Identify which cell holds the provided text, then report its [X, Y] central coordinate. 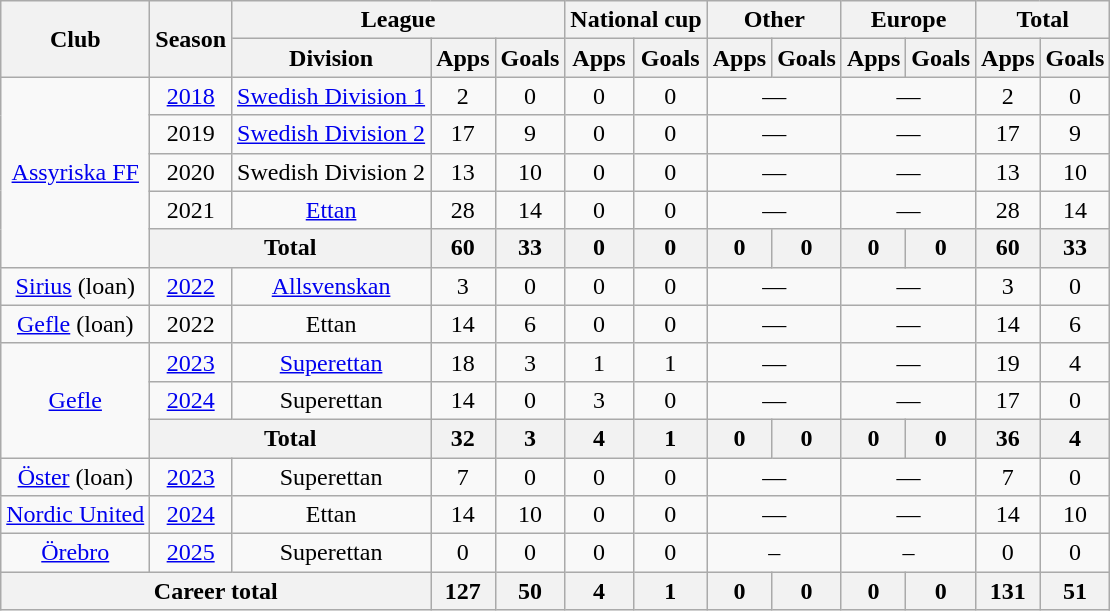
2021 [191, 210]
2019 [191, 134]
Gefle [76, 400]
League [398, 20]
51 [1075, 591]
50 [530, 591]
18 [463, 362]
Division [332, 58]
Öster (loan) [76, 477]
Assyriska FF [76, 172]
2025 [191, 553]
Career total [216, 591]
National cup [636, 20]
32 [463, 438]
Gefle (loan) [76, 324]
36 [1008, 438]
Other [774, 20]
Club [76, 39]
127 [463, 591]
Örebro [76, 553]
2020 [191, 172]
19 [1008, 362]
Season [191, 39]
Swedish Division 1 [332, 96]
Allsvenskan [332, 286]
Nordic United [76, 515]
2018 [191, 96]
Sirius (loan) [76, 286]
131 [1008, 591]
Europe [908, 20]
